Detect which cell encompasses the target text, then output its [X, Y] center coordinate. 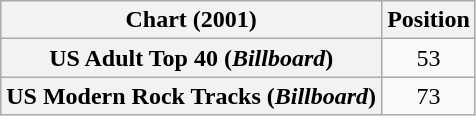
US Modern Rock Tracks (Billboard) [192, 96]
53 [429, 58]
73 [429, 96]
Position [429, 20]
Chart (2001) [192, 20]
US Adult Top 40 (Billboard) [192, 58]
